Determine the (X, Y) coordinate at the center of the cell enclosing the given text.  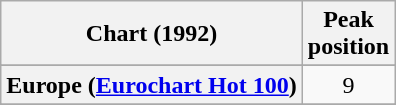
9 (348, 85)
Peakposition (348, 34)
Europe (Eurochart Hot 100) (152, 85)
Chart (1992) (152, 34)
